Locate the cell with the specified text and output its (X, Y) center coordinate. 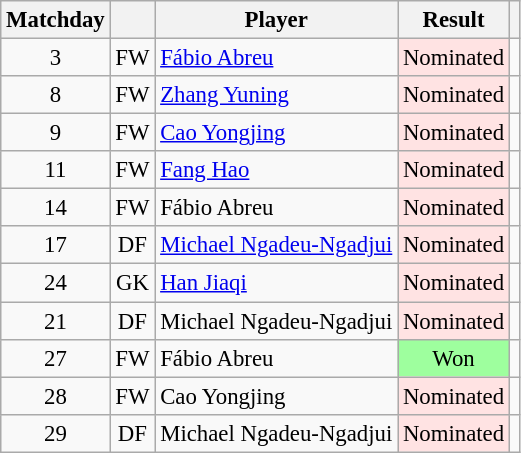
GK (132, 283)
3 (56, 58)
11 (56, 170)
8 (56, 95)
Player (276, 20)
21 (56, 321)
29 (56, 433)
Han Jiaqi (276, 283)
27 (56, 358)
24 (56, 283)
Fang Hao (276, 170)
Result (454, 20)
Matchday (56, 20)
14 (56, 208)
28 (56, 396)
17 (56, 245)
Won (454, 358)
9 (56, 133)
Zhang Yuning (276, 95)
